Provide the (x, y) coordinate of the cell's center where the given text is located.  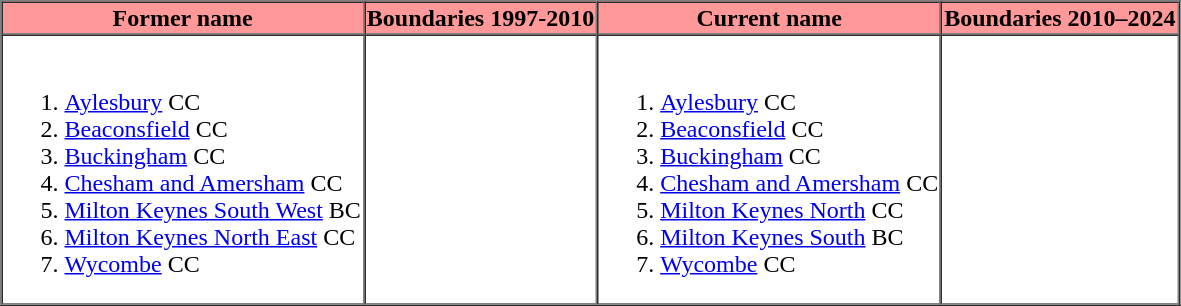
Boundaries 1997-2010 (480, 18)
Former name (183, 18)
Boundaries 2010–2024 (1060, 18)
Current name (769, 18)
Aylesbury CCBeaconsfield CCBuckingham CCChesham and Amersham CCMilton Keynes South West BCMilton Keynes North East CCWycombe CC (183, 169)
Aylesbury CCBeaconsfield CCBuckingham CCChesham and Amersham CCMilton Keynes North CCMilton Keynes South BCWycombe CC (769, 169)
